Scan for the cell matching the given text and deliver its [X, Y] coordinate at center. 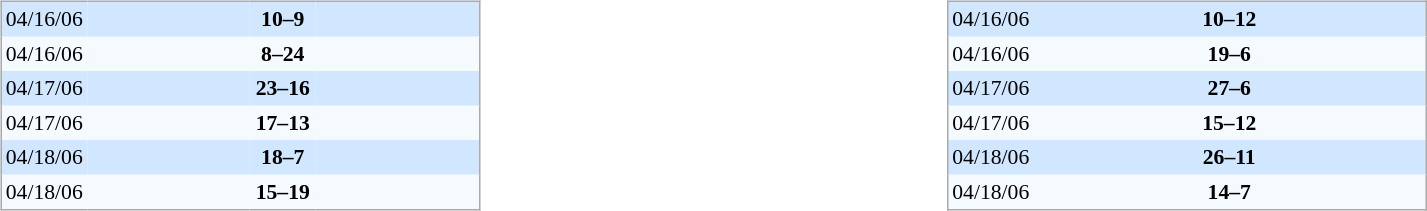
26–11 [1230, 157]
19–6 [1230, 53]
18–7 [282, 157]
15–19 [282, 192]
14–7 [1230, 192]
10–9 [282, 18]
23–16 [282, 88]
10–12 [1230, 18]
8–24 [282, 53]
27–6 [1230, 88]
17–13 [282, 123]
15–12 [1230, 123]
